Identify which cell holds the provided text, then report its (X, Y) central coordinate. 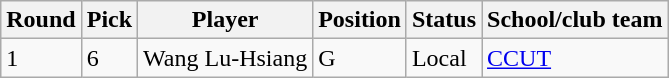
CCUT (575, 58)
Status (444, 20)
Wang Lu-Hsiang (226, 58)
Round (41, 20)
1 (41, 58)
Position (360, 20)
6 (109, 58)
G (360, 58)
Pick (109, 20)
School/club team (575, 20)
Player (226, 20)
Local (444, 58)
